Return the (x, y) coordinate for the center point of the cell that contains the specified text.  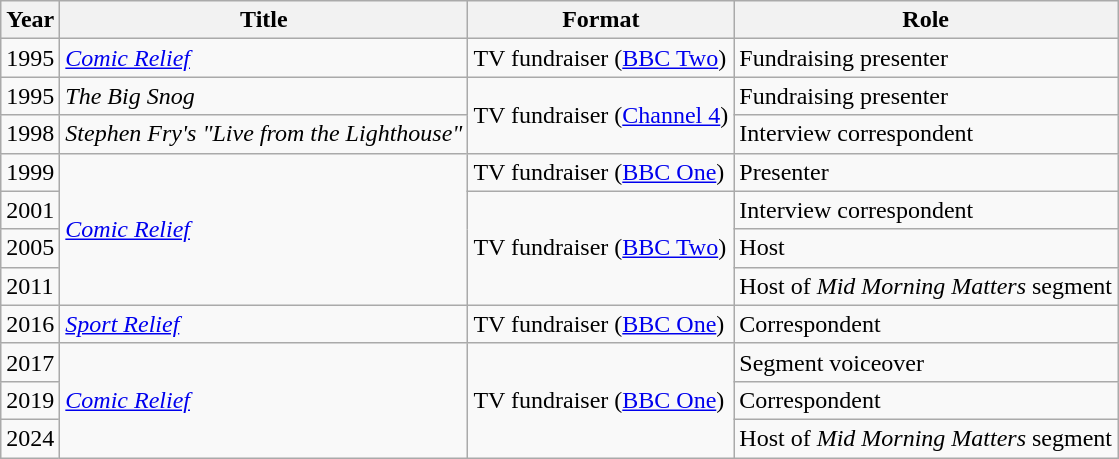
2001 (30, 210)
2019 (30, 400)
The Big Snog (264, 96)
Stephen Fry's "Live from the Lighthouse" (264, 134)
2005 (30, 248)
2017 (30, 362)
Role (926, 20)
Presenter (926, 172)
1999 (30, 172)
Title (264, 20)
Host (926, 248)
2011 (30, 286)
Sport Relief (264, 324)
2024 (30, 438)
1998 (30, 134)
Segment voiceover (926, 362)
2016 (30, 324)
Format (601, 20)
Year (30, 20)
TV fundraiser (Channel 4) (601, 115)
